Determine the (x, y) coordinate at the center of the cell enclosing the given text.  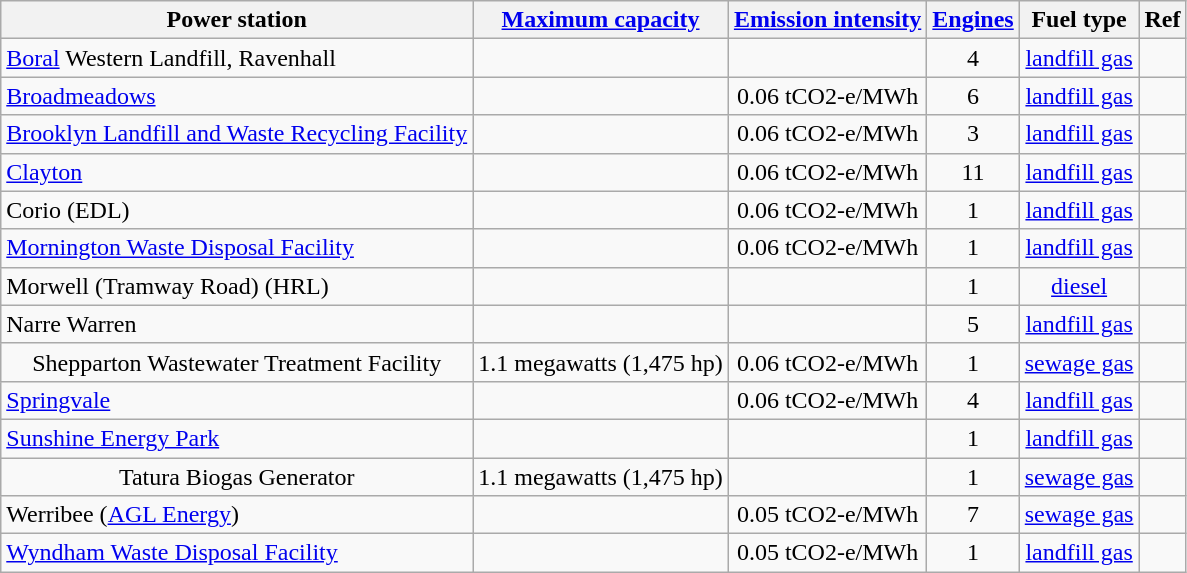
6 (973, 96)
diesel (1079, 286)
Engines (973, 20)
Shepparton Wastewater Treatment Facility (237, 362)
Werribee (AGL Energy) (237, 515)
Springvale (237, 400)
Sunshine Energy Park (237, 438)
Tatura Biogas Generator (237, 477)
Broadmeadows (237, 96)
Fuel type (1079, 20)
5 (973, 324)
7 (973, 515)
Brooklyn Landfill and Waste Recycling Facility (237, 134)
Power station (237, 20)
Maximum capacity (601, 20)
Emission intensity (827, 20)
Mornington Waste Disposal Facility (237, 248)
3 (973, 134)
Narre Warren (237, 324)
Clayton (237, 172)
Wyndham Waste Disposal Facility (237, 553)
Morwell (Tramway Road) (HRL) (237, 286)
Corio (EDL) (237, 210)
Boral Western Landfill, Ravenhall (237, 58)
11 (973, 172)
Ref (1162, 20)
